Find where the given text appears and provide that cell's center as (X, Y) coordinate. 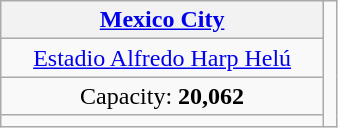
Estadio Alfredo Harp Helú (162, 58)
Mexico City (162, 20)
Capacity: 20,062 (162, 96)
